Return the [x, y] coordinate for the center point of the cell that contains the specified text.  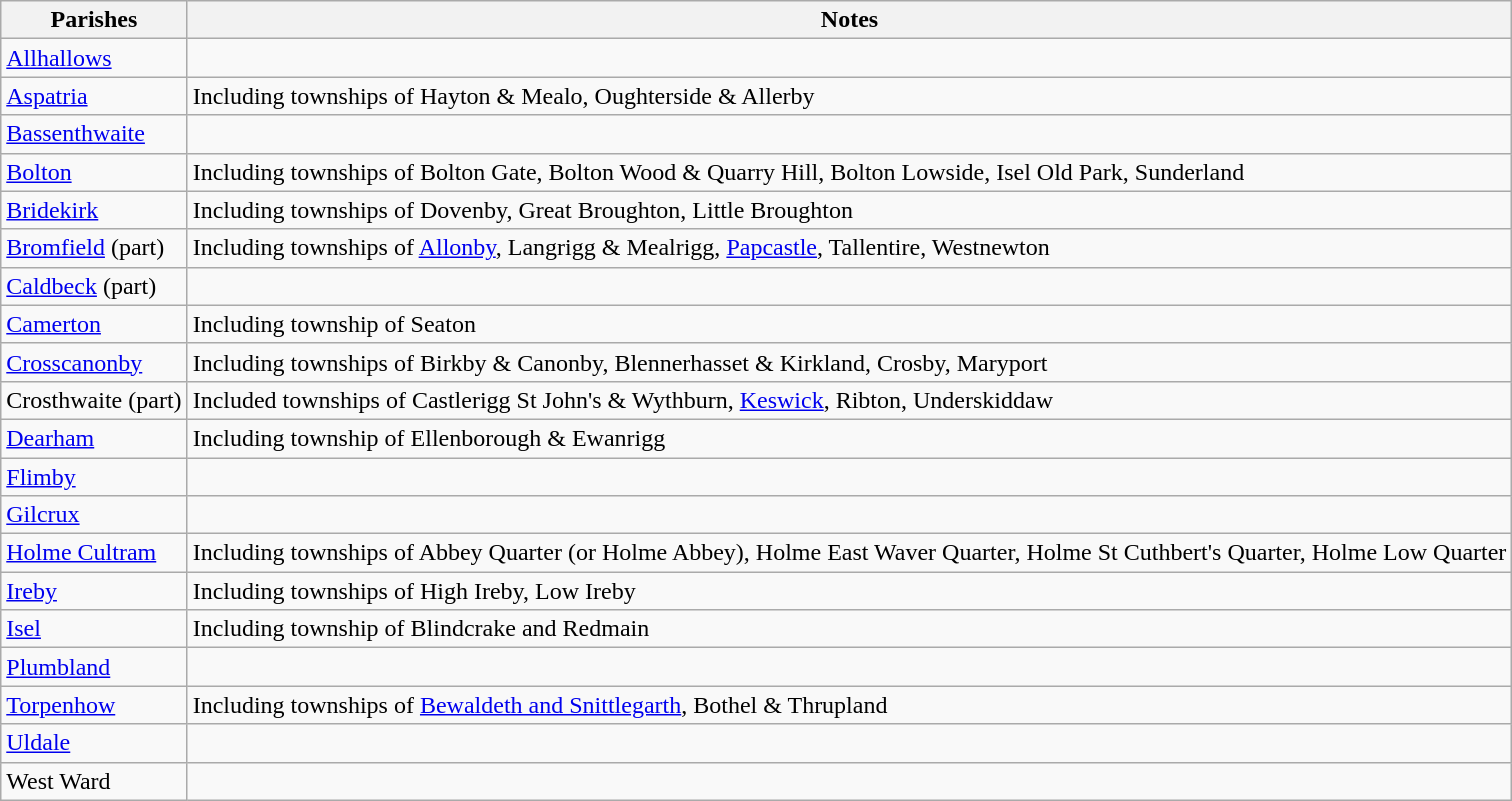
Including township of Blindcrake and Redmain [850, 629]
Crosthwaite (part) [94, 400]
Including township of Ellenborough & Ewanrigg [850, 438]
Including townships of Allonby, Langrigg & Mealrigg, Papcastle, Tallentire, Westnewton [850, 248]
West Ward [94, 781]
Bolton [94, 172]
Flimby [94, 477]
Torpenhow [94, 705]
Including townships of Bolton Gate, Bolton Wood & Quarry Hill, Bolton Lowside, Isel Old Park, Sunderland [850, 172]
Parishes [94, 20]
Gilcrux [94, 515]
Bassenthwaite [94, 134]
Aspatria [94, 96]
Allhallows [94, 58]
Including township of Seaton [850, 324]
Including townships of Birkby & Canonby, Blennerhasset & Kirkland, Crosby, Maryport [850, 362]
Uldale [94, 743]
Including townships of Dovenby, Great Broughton, Little Broughton [850, 210]
Caldbeck (part) [94, 286]
Plumbland [94, 667]
Notes [850, 20]
Including townships of Bewaldeth and Snittlegarth, Bothel & Thrupland [850, 705]
Camerton [94, 324]
Isel [94, 629]
Including townships of High Ireby, Low Ireby [850, 591]
Ireby [94, 591]
Bridekirk [94, 210]
Crosscanonby [94, 362]
Including townships of Abbey Quarter (or Holme Abbey), Holme East Waver Quarter, Holme St Cuthbert's Quarter, Holme Low Quarter [850, 553]
Dearham [94, 438]
Including townships of Hayton & Mealo, Oughterside & Allerby [850, 96]
Holme Cultram [94, 553]
Included townships of Castlerigg St John's & Wythburn, Keswick, Ribton, Underskiddaw [850, 400]
Bromfield (part) [94, 248]
